Identify which cell holds the provided text, then report its [x, y] central coordinate. 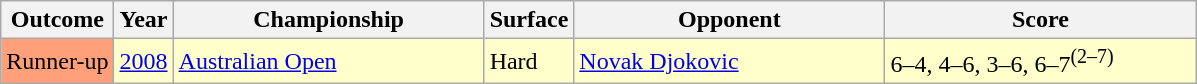
Score [1040, 20]
Surface [529, 20]
6–4, 4–6, 3–6, 6–7(2–7) [1040, 62]
Year [144, 20]
Novak Djokovic [730, 62]
Runner-up [58, 62]
Outcome [58, 20]
Opponent [730, 20]
Hard [529, 62]
Championship [328, 20]
Australian Open [328, 62]
2008 [144, 62]
